Return [X, Y] of the center of cell containing provided text 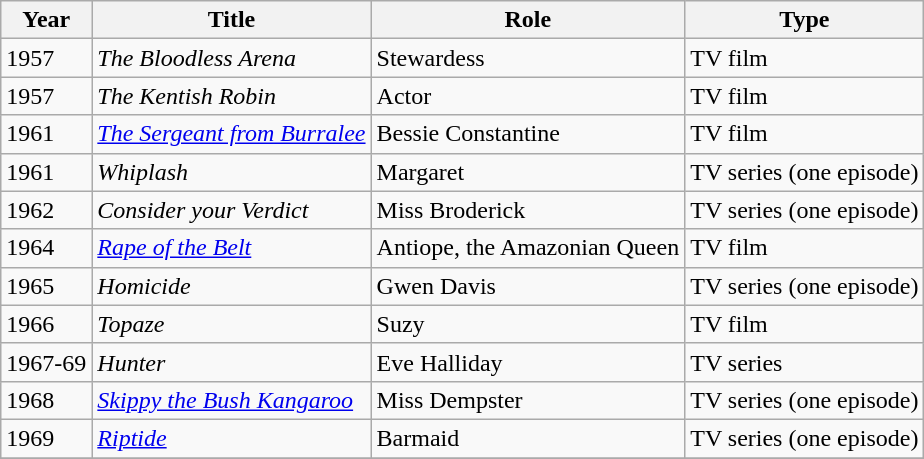
1966 [46, 324]
1968 [46, 400]
The Kentish Robin [232, 96]
Miss Broderick [528, 210]
Actor [528, 96]
Stewardess [528, 58]
1965 [46, 286]
Skippy the Bush Kangaroo [232, 400]
Eve Halliday [528, 362]
Year [46, 20]
Consider your Verdict [232, 210]
1962 [46, 210]
Antiope, the Amazonian Queen [528, 248]
Rape of the Belt [232, 248]
Title [232, 20]
Homicide [232, 286]
1964 [46, 248]
Role [528, 20]
Suzy [528, 324]
Barmaid [528, 438]
Gwen Davis [528, 286]
Type [804, 20]
Topaze [232, 324]
The Bloodless Arena [232, 58]
Miss Dempster [528, 400]
Margaret [528, 172]
Hunter [232, 362]
1969 [46, 438]
Whiplash [232, 172]
The Sergeant from Burralee [232, 134]
Riptide [232, 438]
1967-69 [46, 362]
TV series [804, 362]
Bessie Constantine [528, 134]
